Scan for the cell matching the given text and deliver its [X, Y] coordinate at center. 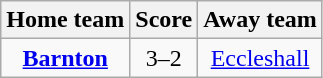
Eccleshall [260, 58]
Home team [66, 20]
3–2 [164, 58]
Score [164, 20]
Away team [260, 20]
Barnton [66, 58]
